Identify which cell holds the provided text, then report its [x, y] central coordinate. 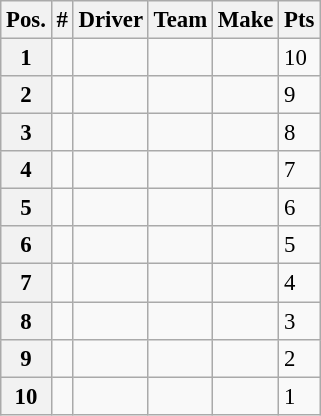
Team [180, 20]
Pos. [26, 20]
# [62, 20]
Make [246, 20]
Driver [110, 20]
Pts [300, 20]
